Return (X, Y) of the center of cell containing provided text 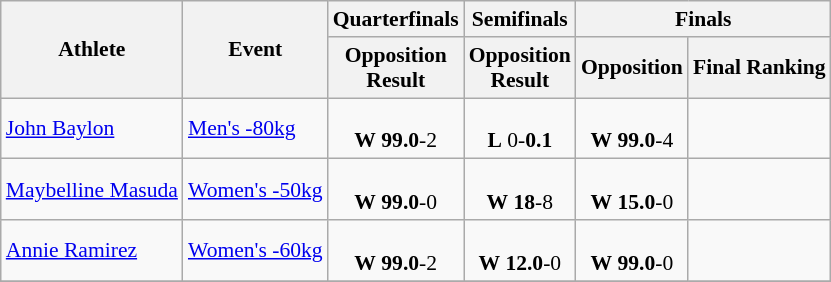
Opposition (632, 68)
Event (256, 50)
Athlete (92, 50)
Annie Ramirez (92, 250)
Women's -60kg (256, 250)
Women's -50kg (256, 190)
W 15.0-0 (632, 190)
W 99.0-4 (632, 128)
W 18-8 (520, 190)
Finals (704, 19)
Semifinals (520, 19)
Maybelline Masuda (92, 190)
Final Ranking (760, 68)
Quarterfinals (396, 19)
W 12.0-0 (520, 250)
L 0-0.1 (520, 128)
John Baylon (92, 128)
Men's -80kg (256, 128)
